Return the [X, Y] coordinate for the center point of the cell that contains the specified text.  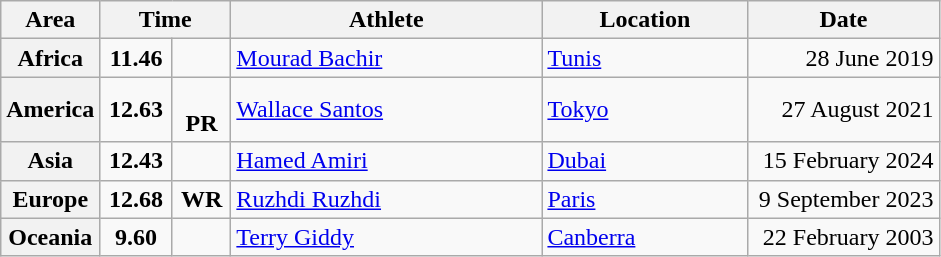
Date [844, 20]
Paris [645, 199]
Mourad Bachir [386, 58]
Tunis [645, 58]
WR [201, 199]
Tokyo [645, 110]
12.68 [136, 199]
Time [166, 20]
9.60 [136, 237]
Athlete [386, 20]
Wallace Santos [386, 110]
12.43 [136, 161]
Africa [50, 58]
America [50, 110]
22 February 2003 [844, 237]
Terry Giddy [386, 237]
Canberra [645, 237]
Ruzhdi Ruzhdi [386, 199]
15 February 2024 [844, 161]
27 August 2021 [844, 110]
Europe [50, 199]
Hamed Amiri [386, 161]
Asia [50, 161]
PR [201, 110]
Area [50, 20]
12.63 [136, 110]
Location [645, 20]
Dubai [645, 161]
Oceania [50, 237]
9 September 2023 [844, 199]
11.46 [136, 58]
28 June 2019 [844, 58]
